Scan for the cell matching the given text and deliver its [x, y] coordinate at center. 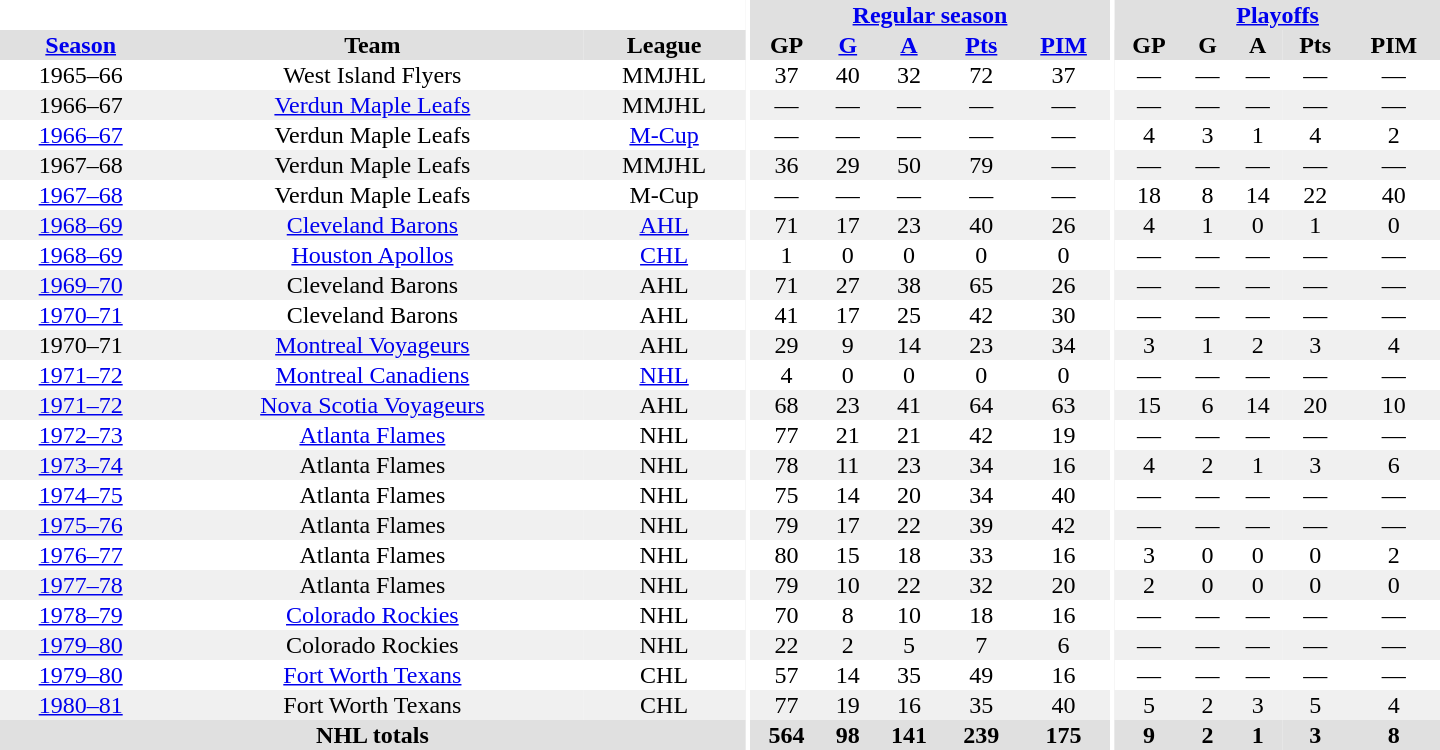
1969–70 [80, 285]
1977–78 [80, 585]
1978–79 [80, 615]
Nova Scotia Voyageurs [372, 405]
141 [909, 735]
50 [909, 165]
68 [786, 405]
Playoffs [1278, 15]
Montreal Canadiens [372, 375]
25 [909, 315]
98 [848, 735]
Montreal Voyageurs [372, 345]
NHL totals [372, 735]
70 [786, 615]
75 [786, 495]
175 [1064, 735]
49 [981, 675]
239 [981, 735]
63 [1064, 405]
11 [848, 465]
7 [981, 645]
80 [786, 555]
1975–76 [80, 525]
1973–74 [80, 465]
Season [80, 45]
1972–73 [80, 435]
65 [981, 285]
64 [981, 405]
1974–75 [80, 495]
33 [981, 555]
57 [786, 675]
30 [1064, 315]
Team [372, 45]
39 [981, 525]
1976–77 [80, 555]
1980–81 [80, 705]
Regular season [930, 15]
564 [786, 735]
38 [909, 285]
78 [786, 465]
West Island Flyers [372, 75]
League [664, 45]
27 [848, 285]
Houston Apollos [372, 255]
36 [786, 165]
1965–66 [80, 75]
72 [981, 75]
